Identify which cell holds the provided text, then report its (X, Y) central coordinate. 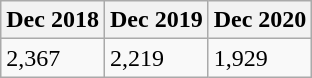
Dec 2020 (260, 20)
2,219 (156, 58)
Dec 2019 (156, 20)
1,929 (260, 58)
2,367 (53, 58)
Dec 2018 (53, 20)
